Output the (x, y) coordinate of the center of the cell containing the given text.  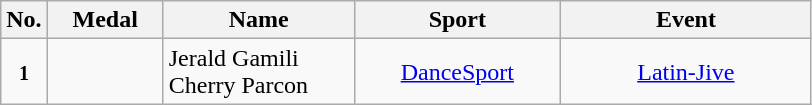
DanceSport (457, 72)
Name (258, 20)
1 (24, 72)
Medal (105, 20)
No. (24, 20)
Sport (457, 20)
Event (686, 20)
Latin-Jive (686, 72)
Jerald GamiliCherry Parcon (258, 72)
